Output the (X, Y) coordinate of the center of the cell containing the given text.  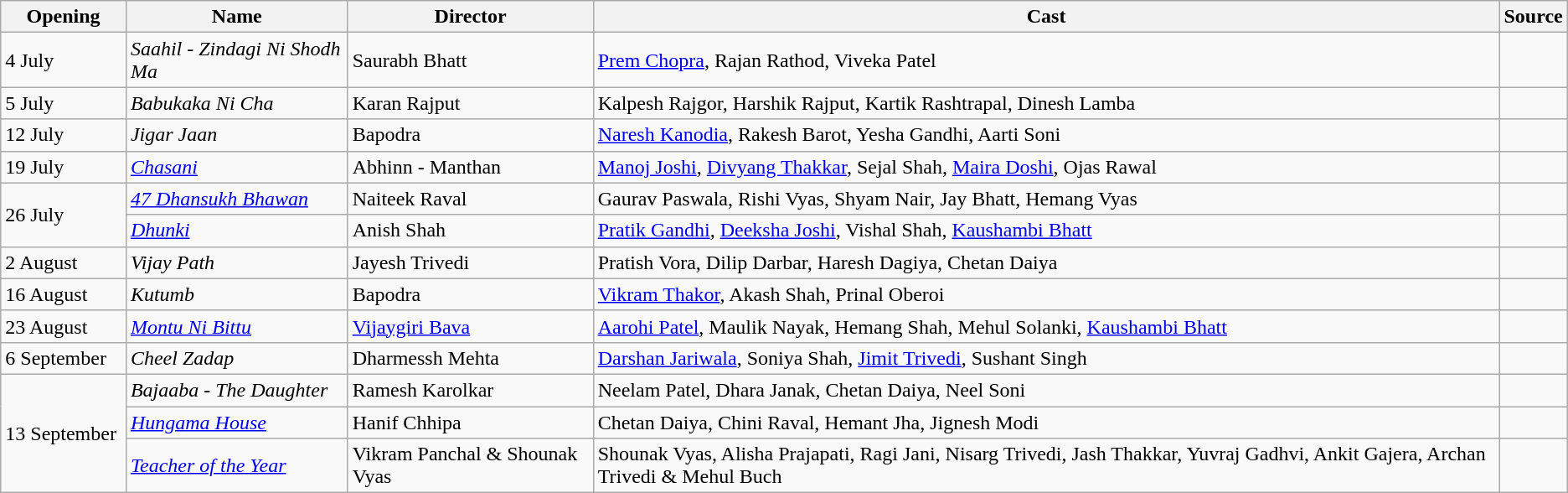
5 July (64, 103)
Saahil - Zindagi Ni Shodh Ma (236, 60)
Cast (1046, 17)
Chasani (236, 167)
2 August (64, 262)
13 September (64, 433)
Pratish Vora, Dilip Darbar, Haresh Dagiya, Chetan Daiya (1046, 262)
Director (471, 17)
47 Dhansukh Bhawan (236, 199)
Cheel Zadap (236, 358)
Jayesh Trivedi (471, 262)
Karan Rajput (471, 103)
Dharmessh Mehta (471, 358)
Vijaygiri Bava (471, 326)
Aarohi Patel, Maulik Nayak, Hemang Shah, Mehul Solanki, Kaushambi Bhatt (1046, 326)
Naresh Kanodia, Rakesh Barot, Yesha Gandhi, Aarti Soni (1046, 135)
4 July (64, 60)
Bajaaba - The Daughter (236, 390)
6 September (64, 358)
Opening (64, 17)
Darshan Jariwala, Soniya Shah, Jimit Trivedi, Sushant Singh (1046, 358)
Chetan Daiya, Chini Raval, Hemant Jha, Jignesh Modi (1046, 422)
Name (236, 17)
Naiteek Raval (471, 199)
Source (1533, 17)
Vikram Panchal & Shounak Vyas (471, 466)
Neelam Patel, Dhara Janak, Chetan Daiya, Neel Soni (1046, 390)
Dhunki (236, 231)
Hanif Chhipa (471, 422)
Abhinn - Manthan (471, 167)
Vikram Thakor, Akash Shah, Prinal Oberoi (1046, 294)
Shounak Vyas, Alisha Prajapati, Ragi Jani, Nisarg Trivedi, Jash Thakkar, Yuvraj Gadhvi, Ankit Gajera, Archan Trivedi & Mehul Buch (1046, 466)
19 July (64, 167)
26 July (64, 215)
Manoj Joshi, Divyang Thakkar, Sejal Shah, Maira Doshi, Ojas Rawal (1046, 167)
Montu Ni Bittu (236, 326)
Gaurav Paswala, Rishi Vyas, Shyam Nair, Jay Bhatt, Hemang Vyas (1046, 199)
Pratik Gandhi, Deeksha Joshi, Vishal Shah, Kaushambi Bhatt (1046, 231)
16 August (64, 294)
Teacher of the Year (236, 466)
12 July (64, 135)
Anish Shah (471, 231)
Jigar Jaan (236, 135)
Ramesh Karolkar (471, 390)
Saurabh Bhatt (471, 60)
Prem Chopra, Rajan Rathod, Viveka Patel (1046, 60)
Vijay Path (236, 262)
23 August (64, 326)
Babukaka Ni Cha (236, 103)
Kalpesh Rajgor, Harshik Rajput, Kartik Rashtrapal, Dinesh Lamba (1046, 103)
Kutumb (236, 294)
Hungama House (236, 422)
